Detect which cell encompasses the target text, then output its (X, Y) center coordinate. 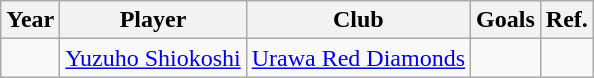
Ref. (566, 20)
Player (153, 20)
Year (30, 20)
Yuzuho Shiokoshi (153, 58)
Urawa Red Diamonds (358, 58)
Goals (506, 20)
Club (358, 20)
